Output the [X, Y] coordinate of the center of the cell containing the given text.  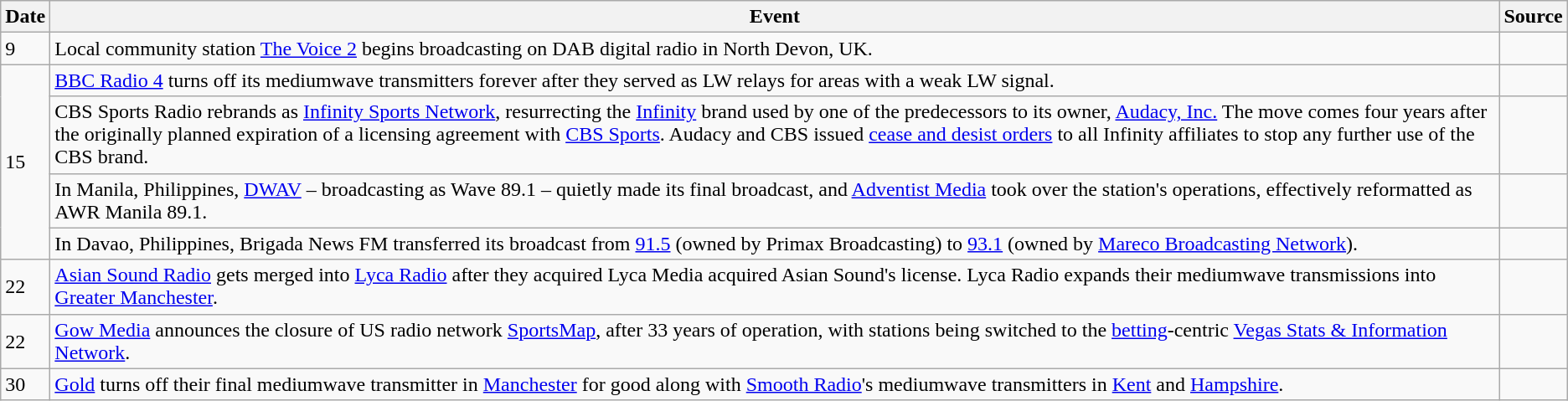
Date [25, 17]
30 [25, 384]
Local community station The Voice 2 begins broadcasting on DAB digital radio in North Devon, UK. [775, 49]
Gold turns off their final mediumwave transmitter in Manchester for good along with Smooth Radio's mediumwave transmitters in Kent and Hampshire. [775, 384]
BBC Radio 4 turns off its mediumwave transmitters forever after they served as LW relays for areas with a weak LW signal. [775, 80]
Source [1533, 17]
9 [25, 49]
15 [25, 162]
Event [775, 17]
